For the text-containing cell, return its midpoint in (X, Y) coordinate format. 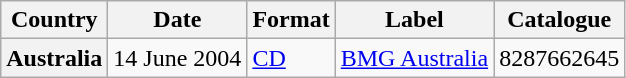
14 June 2004 (178, 58)
8287662645 (560, 58)
CD (291, 58)
BMG Australia (414, 58)
Label (414, 20)
Catalogue (560, 20)
Format (291, 20)
Australia (54, 58)
Date (178, 20)
Country (54, 20)
